From the cell containing the given text, extract its center point as (X, Y) coordinate. 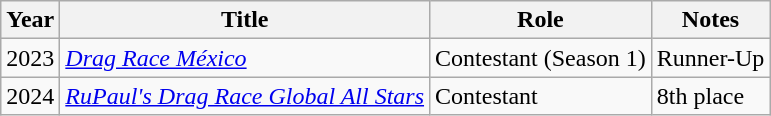
Notes (710, 20)
Drag Race México (245, 58)
Role (541, 20)
Contestant (541, 96)
Runner-Up (710, 58)
8th place (710, 96)
RuPaul's Drag Race Global All Stars (245, 96)
2024 (30, 96)
Title (245, 20)
Contestant (Season 1) (541, 58)
Year (30, 20)
2023 (30, 58)
